Scan for the cell matching the given text and deliver its (X, Y) coordinate at center. 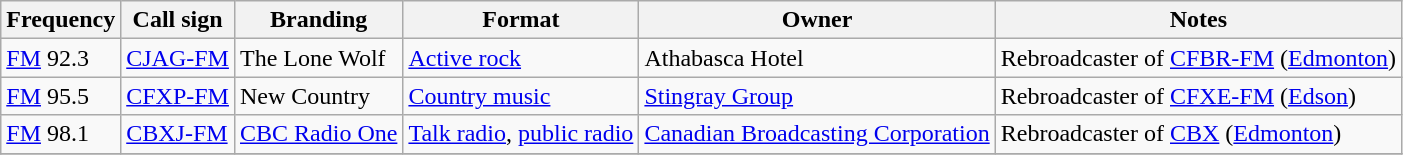
Rebroadcaster of CBX (Edmonton) (1198, 134)
CJAG-FM (178, 58)
Branding (318, 20)
FM 92.3 (61, 58)
Rebroadcaster of CFBR-FM (Edmonton) (1198, 58)
Notes (1198, 20)
The Lone Wolf (318, 58)
Talk radio, public radio (521, 134)
Athabasca Hotel (817, 58)
CBXJ-FM (178, 134)
Call sign (178, 20)
Active rock (521, 58)
Owner (817, 20)
FM 95.5 (61, 96)
FM 98.1 (61, 134)
Frequency (61, 20)
Stingray Group (817, 96)
Format (521, 20)
Country music (521, 96)
CFXP-FM (178, 96)
CBC Radio One (318, 134)
Canadian Broadcasting Corporation (817, 134)
New Country (318, 96)
Rebroadcaster of CFXE-FM (Edson) (1198, 96)
